Scan for the cell matching the given text and deliver its [X, Y] coordinate at center. 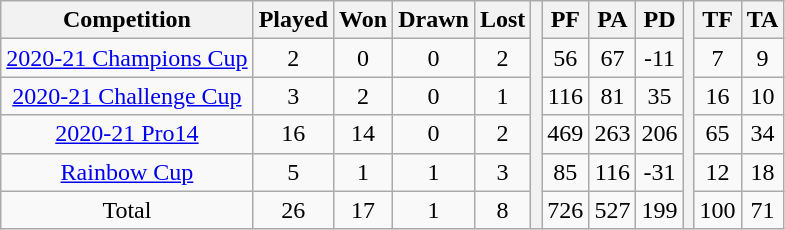
206 [660, 134]
TF [718, 20]
26 [293, 210]
67 [612, 58]
Total [127, 210]
81 [612, 96]
56 [566, 58]
TA [762, 20]
Rainbow Cup [127, 172]
35 [660, 96]
85 [566, 172]
PF [566, 20]
2020-21 Pro14 [127, 134]
7 [718, 58]
PA [612, 20]
527 [612, 210]
18 [762, 172]
12 [718, 172]
65 [718, 134]
2020-21 Challenge Cup [127, 96]
Competition [127, 20]
PD [660, 20]
263 [612, 134]
Lost [502, 20]
100 [718, 210]
34 [762, 134]
Won [364, 20]
8 [502, 210]
71 [762, 210]
-31 [660, 172]
-11 [660, 58]
Drawn [434, 20]
10 [762, 96]
17 [364, 210]
469 [566, 134]
5 [293, 172]
199 [660, 210]
14 [364, 134]
Played [293, 20]
726 [566, 210]
9 [762, 58]
2020-21 Champions Cup [127, 58]
